Provide the [X, Y] coordinate of the cell's center where the given text is located.  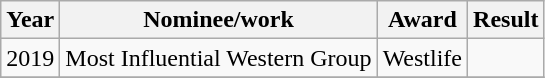
2019 [30, 58]
Result [506, 20]
Award [422, 20]
Year [30, 20]
Most Influential Western Group [218, 58]
Westlife [422, 58]
Nominee/work [218, 20]
